Return [x, y] of the center of cell containing provided text 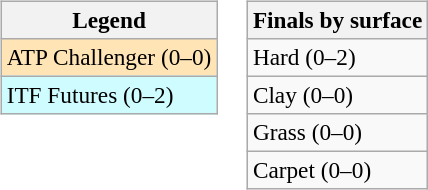
Hard (0–2) [337, 57]
Grass (0–0) [337, 133]
ITF Futures (0–2) [108, 95]
Clay (0–0) [337, 95]
Legend [108, 20]
ATP Challenger (0–0) [108, 57]
Finals by surface [337, 20]
Carpet (0–0) [337, 171]
